Identify which cell holds the provided text, then report its (X, Y) central coordinate. 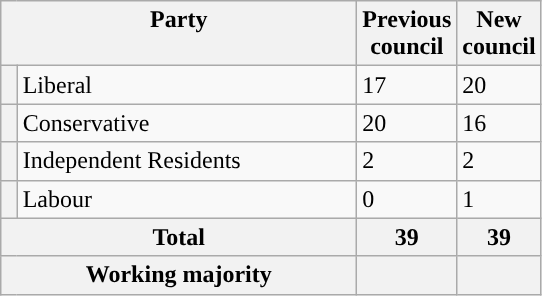
Conservative (187, 123)
Independent Residents (187, 161)
Liberal (187, 85)
Working majority (179, 275)
New council (499, 34)
Labour (187, 199)
Previous council (407, 34)
0 (407, 199)
Party (179, 34)
Total (179, 237)
1 (499, 199)
16 (499, 123)
17 (407, 85)
